Output the [x, y] coordinate of the center of the cell containing the given text.  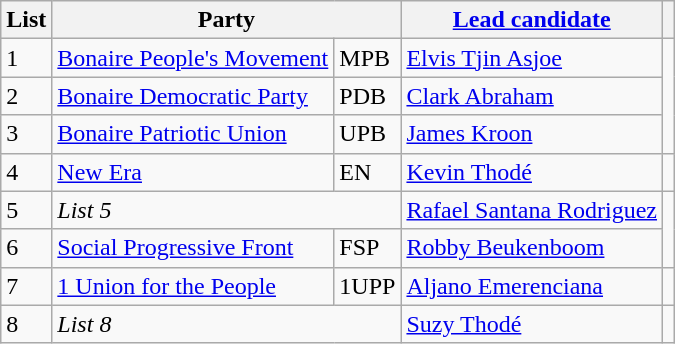
FSP [368, 248]
List [26, 20]
PDB [368, 96]
7 [26, 286]
6 [26, 248]
New Era [193, 172]
List 8 [226, 324]
8 [26, 324]
Robby Beukenboom [532, 248]
UPB [368, 134]
Clark Abraham [532, 96]
1UPP [368, 286]
Lead candidate [532, 20]
3 [26, 134]
List 5 [226, 210]
Social Progressive Front [193, 248]
James Kroon [532, 134]
5 [26, 210]
MPB [368, 58]
1 Union for the People [193, 286]
1 [26, 58]
Suzy Thodé [532, 324]
2 [26, 96]
Bonaire Patriotic Union [193, 134]
Bonaire People's Movement [193, 58]
Aljano Emerenciana [532, 286]
Kevin Thodé [532, 172]
EN [368, 172]
Party [226, 20]
4 [26, 172]
Bonaire Democratic Party [193, 96]
Rafael Santana Rodriguez [532, 210]
Elvis Tjin Asjoe [532, 58]
